Determine the [x, y] coordinate at the center of the cell enclosing the given text.  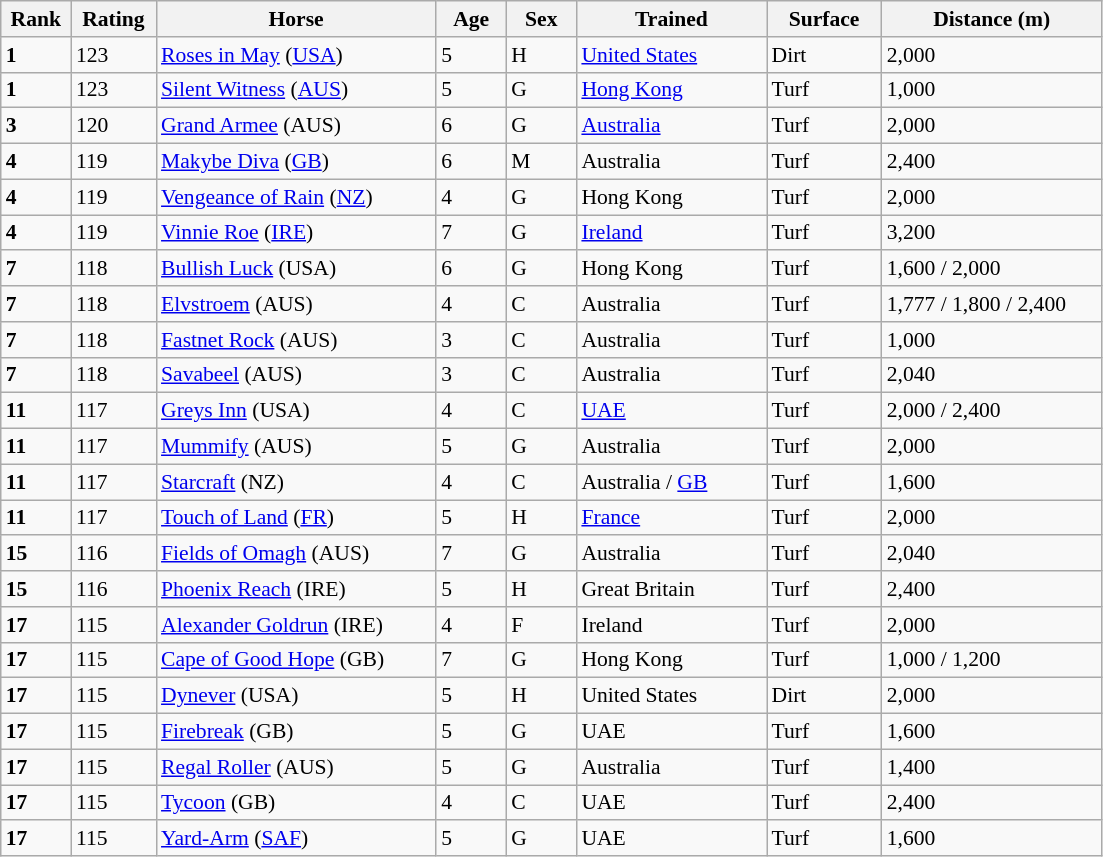
Greys Inn (USA) [296, 411]
Touch of Land (FR) [296, 518]
2,000 / 2,400 [992, 411]
3,200 [992, 233]
Vengeance of Rain (NZ) [296, 197]
Great Britain [671, 589]
Starcraft (NZ) [296, 482]
Firebreak (GB) [296, 732]
Regal Roller (AUS) [296, 767]
120 [114, 126]
Bullish Luck (USA) [296, 269]
Phoenix Reach (IRE) [296, 589]
Elvstroem (AUS) [296, 304]
Surface [824, 19]
France [671, 518]
Silent Witness (AUS) [296, 90]
Mummify (AUS) [296, 447]
Grand Armee (AUS) [296, 126]
Tycoon (GB) [296, 803]
Vinnie Roe (IRE) [296, 233]
1,777 / 1,800 / 2,400 [992, 304]
Makybe Diva (GB) [296, 162]
Alexander Goldrun (IRE) [296, 625]
Yard-Arm (SAF) [296, 839]
1,000 / 1,200 [992, 660]
Age [471, 19]
Cape of Good Hope (GB) [296, 660]
M [541, 162]
Rating [114, 19]
Fields of Omagh (AUS) [296, 554]
Horse [296, 19]
Roses in May (USA) [296, 55]
Savabeel (AUS) [296, 375]
Rank [36, 19]
1,400 [992, 767]
1,600 / 2,000 [992, 269]
F [541, 625]
Australia / GB [671, 482]
Distance (m) [992, 19]
Trained [671, 19]
Fastnet Rock (AUS) [296, 340]
Dynever (USA) [296, 696]
Sex [541, 19]
